Extract the [x, y] coordinate from the center of the cell holding the provided text.  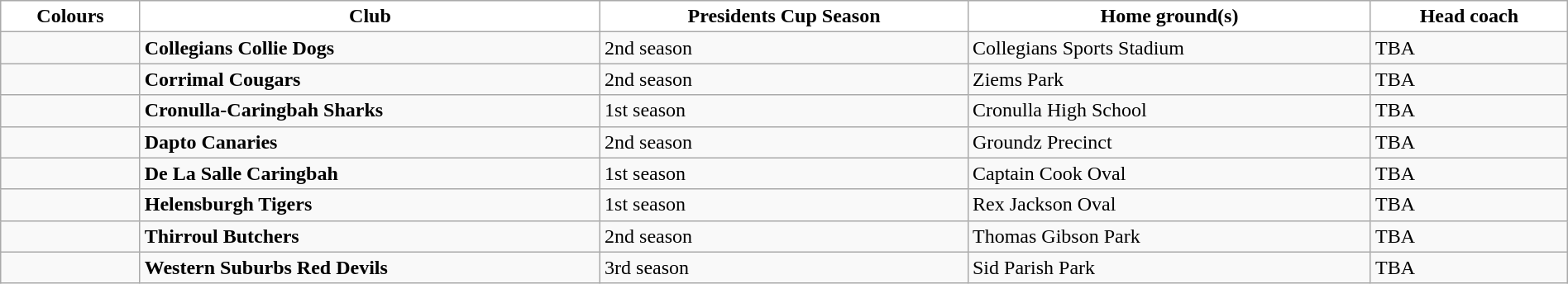
Thirroul Butchers [370, 236]
Dapto Canaries [370, 142]
Helensburgh Tigers [370, 205]
Presidents Cup Season [784, 17]
Ziems Park [1169, 79]
Groundz Precinct [1169, 142]
Home ground(s) [1169, 17]
Cronulla-Caringbah Sharks [370, 111]
Western Suburbs Red Devils [370, 267]
Corrimal Cougars [370, 79]
De La Salle Caringbah [370, 173]
Thomas Gibson Park [1169, 236]
Captain Cook Oval [1169, 173]
Club [370, 17]
Rex Jackson Oval [1169, 205]
Collegians Collie Dogs [370, 48]
Colours [70, 17]
Head coach [1469, 17]
3rd season [784, 267]
Cronulla High School [1169, 111]
Sid Parish Park [1169, 267]
Collegians Sports Stadium [1169, 48]
